Output the [x, y] coordinate of the center of the cell containing the given text.  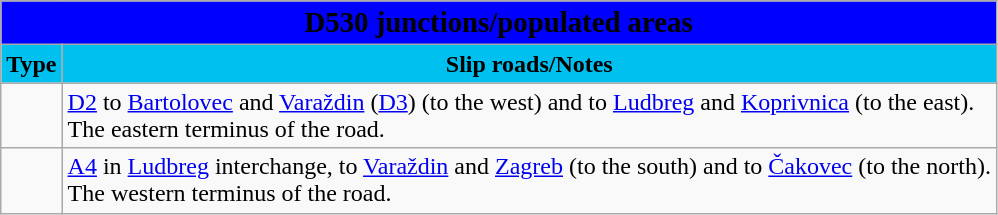
A4 in Ludbreg interchange, to Varaždin and Zagreb (to the south) and to Čakovec (to the north).The western terminus of the road. [529, 180]
Type [32, 64]
Slip roads/Notes [529, 64]
D530 junctions/populated areas [499, 23]
D2 to Bartolovec and Varaždin (D3) (to the west) and to Ludbreg and Koprivnica (to the east).The eastern terminus of the road. [529, 116]
